Pinpoint the cell where the given text exists, returning its (X, Y) midpoint coordinate. 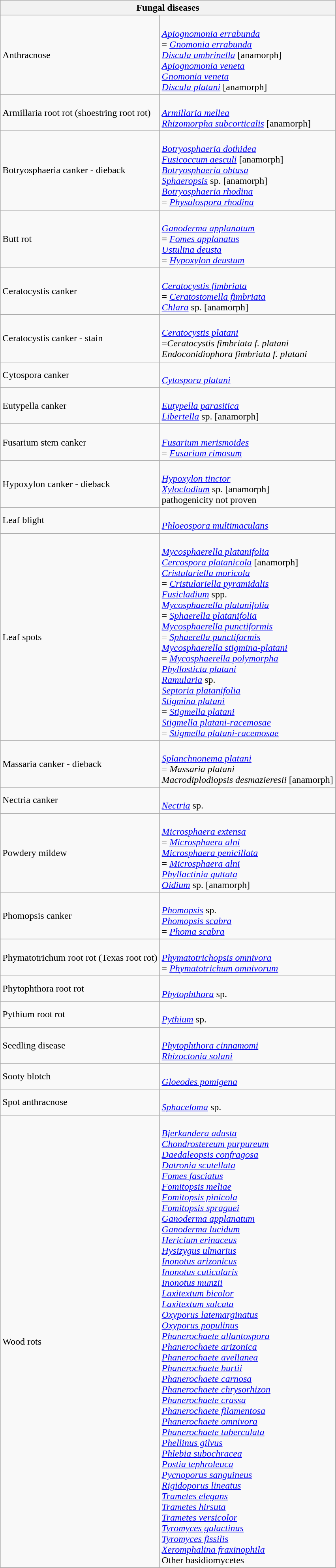
Phymatotrichum root rot (Texas root rot) (80, 958)
Cytospora platani (247, 375)
Gloeodes pomigena (247, 1076)
Hypoxylon tinctor Xyloclodium sp. [anamorph] pathogenicity not proven (247, 484)
Ceratocystis fimbriata = Ceratostomella fimbriata Chlara sp. [anamorph] (247, 291)
Sooty blotch (80, 1076)
Powdery mildew (80, 853)
Fusarium merismoides = Fusarium rimosum (247, 442)
Hypoxylon canker - dieback (80, 484)
Nectria canker (80, 800)
Ceratocystis canker - stain (80, 338)
Phytophthora sp. (247, 988)
Eutypella canker (80, 406)
Pythium sp. (247, 1014)
Sphaceloma sp. (247, 1102)
Botryosphaeria dothidea Fusicoccum aesculi [anamorph] Botryosphaeria obtusa Sphaeropsis sp. [anamorph] Botryosphaeria rhodina = Physalospora rhodina (247, 170)
Apiognomonia errabunda = Gnomonia errabunda Discula umbrinella [anamorph] Apiognomonia veneta Gnomonia veneta Discula platani [anamorph] (247, 55)
Phloeospora multimaculans (247, 520)
Fusarium stem canker (80, 442)
Wood rots (80, 1341)
Microsphaera extensa = Microsphaera alni Microsphaera penicillata = Microsphaera alni Phyllactinia guttata Oidium sp. [anamorph] (247, 853)
Leaf blight (80, 520)
Ceratocystis canker (80, 291)
Pythium root rot (80, 1014)
Nectria sp. (247, 800)
Armillaria mellea Rhizomorpha subcorticalis [anamorph] (247, 113)
Eutypella parasitica Libertella sp. [anamorph] (247, 406)
Phytophthora cinnamomi Rhizoctonia solani (247, 1045)
Fungal diseases (168, 8)
Massaria canker - dieback (80, 764)
Ceratocystis platani =Ceratocystis fimbriata f. platani Endoconidiophora fimbriata f. platani (247, 338)
Botryosphaeria canker - dieback (80, 170)
Seedling disease (80, 1045)
Cytospora canker (80, 375)
Butt rot (80, 239)
Phomopsis canker (80, 916)
Phymatotrichopsis omnivora = Phymatotrichum omnivorum (247, 958)
Leaf spots (80, 637)
Phytophthora root rot (80, 988)
Phomopsis sp. Phomopsis scabra = Phoma scabra (247, 916)
Spot anthracnose (80, 1102)
Ganoderma applanatum = Fomes applanatus Ustulina deusta = Hypoxylon deustum (247, 239)
Anthracnose (80, 55)
Armillaria root rot (shoestring root rot) (80, 113)
Splanchnonema platani = Massaria platani Macrodiplodiopsis desmazieresii [anamorph] (247, 764)
